Output the [x, y] coordinate of the center of the cell containing the given text.  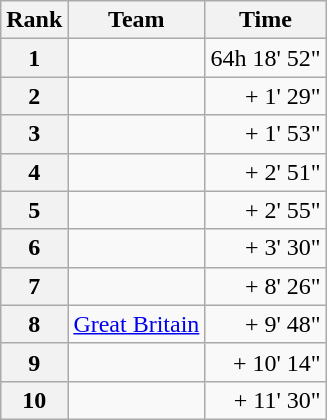
+ 2' 51" [266, 172]
+ 2' 55" [266, 210]
+ 1' 29" [266, 96]
Great Britain [136, 324]
10 [34, 400]
8 [34, 324]
3 [34, 134]
+ 3' 30" [266, 248]
Rank [34, 20]
+ 11' 30" [266, 400]
6 [34, 248]
2 [34, 96]
+ 10' 14" [266, 362]
1 [34, 58]
+ 9' 48" [266, 324]
Team [136, 20]
9 [34, 362]
64h 18' 52" [266, 58]
7 [34, 286]
Time [266, 20]
5 [34, 210]
4 [34, 172]
+ 8' 26" [266, 286]
+ 1' 53" [266, 134]
